Detect which cell encompasses the target text, then output its [X, Y] center coordinate. 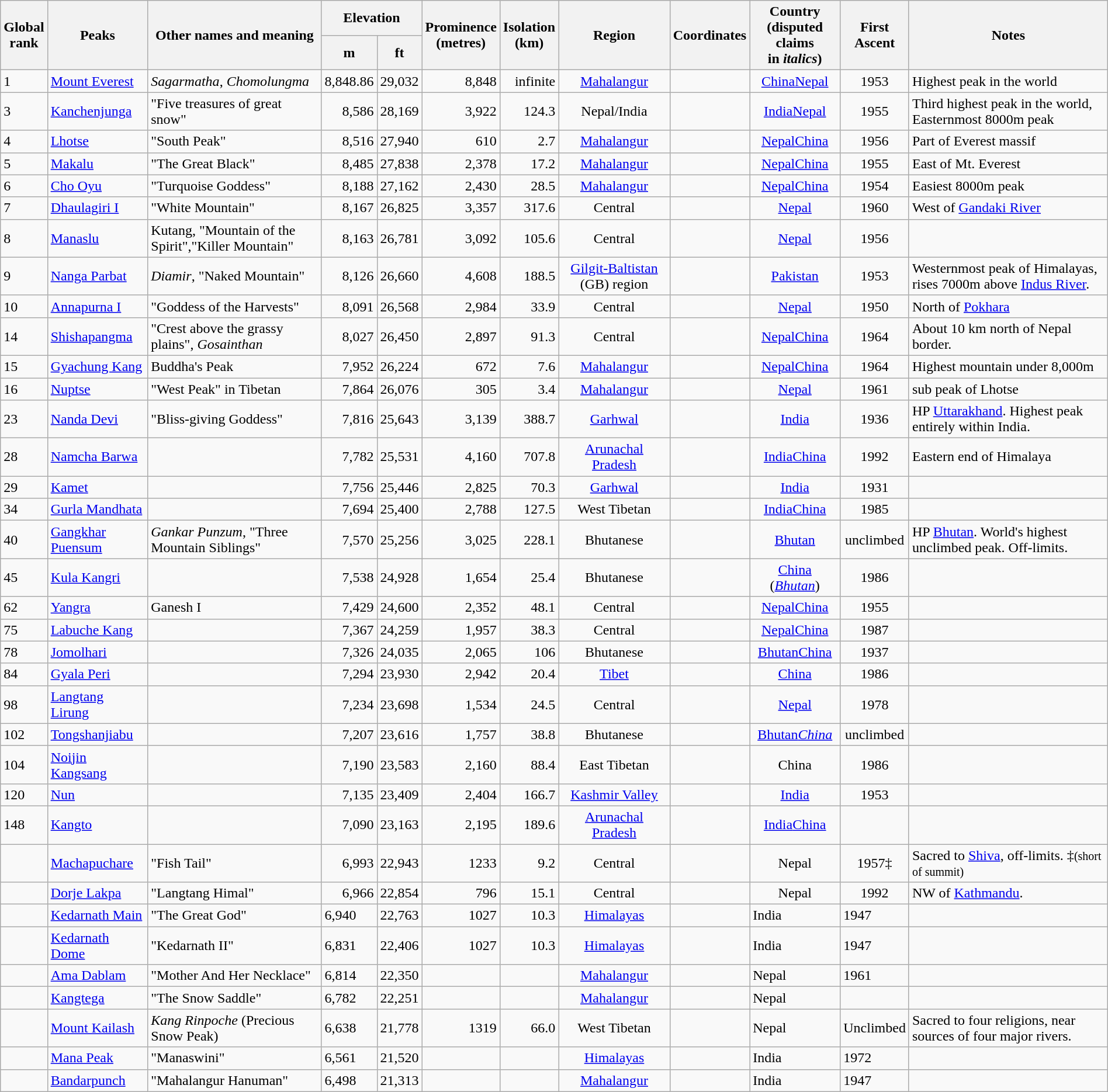
34 [24, 509]
1950 [875, 306]
7,570 [349, 540]
8,126 [349, 276]
4,608 [460, 276]
7,326 [349, 652]
6,966 [349, 893]
1985 [875, 509]
West of Gandaki River [1008, 208]
25,643 [400, 420]
75 [24, 630]
2,195 [460, 825]
"Mahalangur Hanuman" [235, 1080]
"Turquoise Goddess" [235, 186]
23 [24, 420]
2.7 [529, 141]
2,404 [460, 795]
2,430 [460, 186]
Makalu [98, 164]
8,485 [349, 164]
2,065 [460, 652]
17.2 [529, 164]
27,162 [400, 186]
91.3 [529, 337]
Nun [98, 795]
China (Bhutan) [795, 577]
45 [24, 577]
6,993 [349, 862]
Country(disputed claimsin italics) [795, 35]
3.4 [529, 389]
"South Peak" [235, 141]
Highest peak in the world [1008, 81]
8,516 [349, 141]
7,190 [349, 764]
610 [460, 141]
Kanchenjunga [98, 111]
8,586 [349, 111]
7,538 [349, 577]
102 [24, 734]
28,169 [400, 111]
2,352 [460, 608]
Machapuchare [98, 862]
East of Mt. Everest [1008, 164]
Langtang Lirung [98, 705]
"Manaswini" [235, 1058]
1987 [875, 630]
20.4 [529, 674]
North of Pokhara [1008, 306]
Dorje Lakpa [98, 893]
Bhutan [795, 540]
15 [24, 366]
1957‡ [875, 862]
228.1 [529, 540]
70.3 [529, 487]
23,583 [400, 764]
105.6 [529, 238]
Region [614, 35]
2,942 [460, 674]
672 [460, 366]
8 [24, 238]
4,160 [460, 457]
Yangra [98, 608]
1954 [875, 186]
6,498 [349, 1080]
8,163 [349, 238]
Lhotse [98, 141]
Mount Kailash [98, 1028]
Ganesh I [235, 608]
24,928 [400, 577]
Dhaulagiri I [98, 208]
6,814 [349, 976]
23,616 [400, 734]
Part of Everest massif [1008, 141]
6,940 [349, 916]
NW of Kathmandu. [1008, 893]
8,188 [349, 186]
25,400 [400, 509]
7,135 [349, 795]
Kangto [98, 825]
"Fish Tail" [235, 862]
25,256 [400, 540]
23,163 [400, 825]
Manaslu [98, 238]
ft [400, 53]
106 [529, 652]
3,092 [460, 238]
Prominence(metres) [460, 35]
"The Great Black" [235, 164]
"Kedarnath II" [235, 945]
7.6 [529, 366]
"White Mountain" [235, 208]
16 [24, 389]
Westernmost peak of Himalayas, rises 7000m above Indus River. [1008, 276]
Sacred to Shiva, off-limits. ‡(short of summit) [1008, 862]
22,943 [400, 862]
Nanda Devi [98, 420]
38.3 [529, 630]
28.5 [529, 186]
Gyala Peri [98, 674]
7,864 [349, 389]
Gilgit-Baltistan (GB) region [614, 276]
Unclimbed [875, 1028]
Diamir, "Naked Mountain" [235, 276]
189.6 [529, 825]
"West Peak" in Tibetan [235, 389]
"Crest above the grassy plains", Gosainthan [235, 337]
8,091 [349, 306]
Sagarmatha, Chomolungma [235, 81]
7,090 [349, 825]
6,561 [349, 1058]
"The Great God" [235, 916]
Gangkhar Puensum [98, 540]
Kutang, "Mountain of the Spirit","Killer Mountain" [235, 238]
IndiaNepal [795, 111]
26,781 [400, 238]
7 [24, 208]
Nanga Parbat [98, 276]
Easiest 8000m peak [1008, 186]
104 [24, 764]
24,600 [400, 608]
5 [24, 164]
Annapurna I [98, 306]
22,350 [400, 976]
sub peak of Lhotse [1008, 389]
7,782 [349, 457]
9 [24, 276]
"Langtang Himal" [235, 893]
1,957 [460, 630]
25.4 [529, 577]
9.2 [529, 862]
1233 [460, 862]
Ama Dablam [98, 976]
188.5 [529, 276]
48.1 [529, 608]
24,035 [400, 652]
Mana Peak [98, 1058]
Coordinates [709, 35]
3,139 [460, 420]
6,638 [349, 1028]
Notes [1008, 35]
Highest mountain under 8,000m [1008, 366]
1,654 [460, 577]
98 [24, 705]
1931 [875, 487]
22,406 [400, 945]
HP Uttarakhand. Highest peak entirely within India. [1008, 420]
1319 [460, 1028]
88.4 [529, 764]
1936 [875, 420]
23,930 [400, 674]
21,778 [400, 1028]
Mount Everest [98, 81]
ChinaNepal [795, 81]
Kedarnath Dome [98, 945]
707.8 [529, 457]
84 [24, 674]
120 [24, 795]
1 [24, 81]
26,076 [400, 389]
Sacred to four religions, near sources of four major rivers. [1008, 1028]
m [349, 53]
7,234 [349, 705]
7,694 [349, 509]
6,831 [349, 945]
Third highest peak in the world, Easternmost 8000m peak [1008, 111]
3,922 [460, 111]
124.3 [529, 111]
1,757 [460, 734]
2,984 [460, 306]
Shishapangma [98, 337]
East Tibetan [614, 764]
127.5 [529, 509]
26,224 [400, 366]
1972 [875, 1058]
Kamet [98, 487]
1960 [875, 208]
29,032 [400, 81]
Labuche Kang [98, 630]
22,854 [400, 893]
1978 [875, 705]
27,940 [400, 141]
7,816 [349, 420]
2,825 [460, 487]
38.8 [529, 734]
Gurla Mandhata [98, 509]
24.5 [529, 705]
3 [24, 111]
25,446 [400, 487]
6,782 [349, 998]
Pakistan [795, 276]
7,952 [349, 366]
166.7 [529, 795]
Nuptse [98, 389]
FirstAscent [875, 35]
317.6 [529, 208]
7,429 [349, 608]
29 [24, 487]
33.9 [529, 306]
8,027 [349, 337]
Kashmir Valley [614, 795]
6 [24, 186]
3,025 [460, 540]
Kedarnath Main [98, 916]
Gankar Punzum, "Three Mountain Siblings" [235, 540]
3,357 [460, 208]
"Mother And Her Necklace" [235, 976]
7,756 [349, 487]
1937 [875, 652]
Buddha's Peak [235, 366]
Elevation [372, 18]
2,378 [460, 164]
22,763 [400, 916]
40 [24, 540]
22,251 [400, 998]
8,167 [349, 208]
21,520 [400, 1058]
Eastern end of Himalaya [1008, 457]
Globalrank [24, 35]
26,825 [400, 208]
2,160 [460, 764]
62 [24, 608]
Kangtega [98, 998]
Peaks [98, 35]
Isolation(km) [529, 35]
Namcha Barwa [98, 457]
4 [24, 141]
Jomolhari [98, 652]
Bandarpunch [98, 1080]
Kang Rinpoche (Precious Snow Peak) [235, 1028]
7,207 [349, 734]
Cho Oyu [98, 186]
About 10 km north of Nepal border. [1008, 337]
7,294 [349, 674]
HP Bhutan. World's highest unclimbed peak. Off-limits. [1008, 540]
Nepal/India [614, 111]
26,450 [400, 337]
Tibet [614, 674]
Kula Kangri [98, 577]
14 [24, 337]
Tongshanjiabu [98, 734]
24,259 [400, 630]
78 [24, 652]
infinite [529, 81]
8,848.86 [349, 81]
148 [24, 825]
26,660 [400, 276]
1,534 [460, 705]
15.1 [529, 893]
26,568 [400, 306]
66.0 [529, 1028]
7,367 [349, 630]
Gyachung Kang [98, 366]
23,698 [400, 705]
"Bliss-giving Goddess" [235, 420]
10 [24, 306]
"The Snow Saddle" [235, 998]
2,788 [460, 509]
2,897 [460, 337]
27,838 [400, 164]
25,531 [400, 457]
23,409 [400, 795]
796 [460, 893]
Other names and meaning [235, 35]
Noijin Kangsang [98, 764]
"Five treasures of great snow" [235, 111]
8,848 [460, 81]
"Goddess of the Harvests" [235, 306]
28 [24, 457]
388.7 [529, 420]
21,313 [400, 1080]
305 [460, 389]
